Provide the (x, y) coordinate of the cell's center where the given text is located.  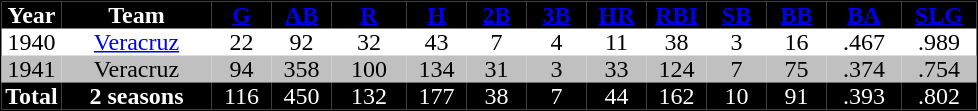
SB (736, 16)
G (242, 16)
134 (436, 70)
2B (496, 16)
HR (616, 16)
Total (32, 96)
92 (302, 42)
R (370, 16)
358 (302, 70)
91 (796, 96)
2 seasons (137, 96)
44 (616, 96)
10 (736, 96)
31 (496, 70)
100 (370, 70)
1941 (32, 70)
Year (32, 16)
124 (676, 70)
3B (556, 16)
.989 (940, 42)
94 (242, 70)
Team (137, 16)
RBI (676, 16)
16 (796, 42)
BA (864, 16)
.754 (940, 70)
4 (556, 42)
162 (676, 96)
116 (242, 96)
1940 (32, 42)
75 (796, 70)
SLG (940, 16)
.802 (940, 96)
32 (370, 42)
33 (616, 70)
.374 (864, 70)
132 (370, 96)
177 (436, 96)
22 (242, 42)
450 (302, 96)
H (436, 16)
11 (616, 42)
AB (302, 16)
.467 (864, 42)
.393 (864, 96)
43 (436, 42)
BB (796, 16)
